Capture the cell that displays the provided text and extract its [x, y] central coordinate. 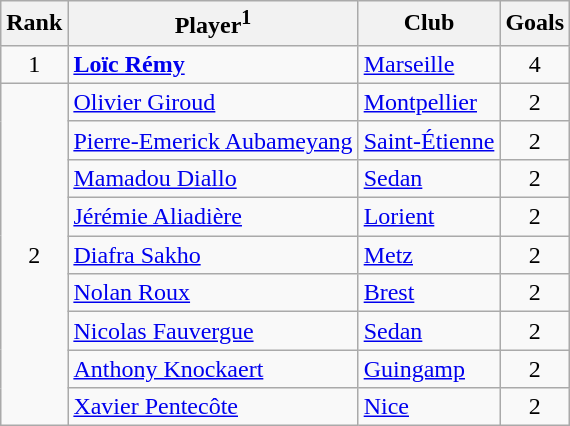
Montpellier [429, 102]
Nicolas Fauvergue [213, 331]
Anthony Knockaert [213, 369]
Metz [429, 255]
Club [429, 24]
Olivier Giroud [213, 102]
Player1 [213, 24]
Saint-Étienne [429, 140]
Lorient [429, 217]
Guingamp [429, 369]
Pierre-Emerick Aubameyang [213, 140]
Loïc Rémy [213, 64]
1 [34, 64]
Marseille [429, 64]
Nice [429, 407]
Rank [34, 24]
Goals [535, 24]
Brest [429, 293]
Nolan Roux [213, 293]
Xavier Pentecôte [213, 407]
Mamadou Diallo [213, 178]
Diafra Sakho [213, 255]
Jérémie Aliadière [213, 217]
4 [535, 64]
